Pinpoint the cell where the given text exists, returning its [x, y] midpoint coordinate. 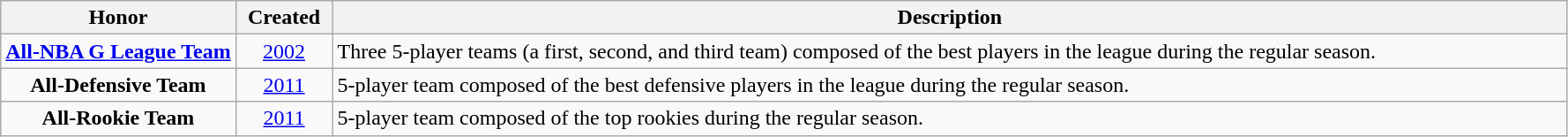
Created [284, 18]
5-player team composed of the best defensive players in the league during the regular season. [950, 85]
Description [950, 18]
5-player team composed of the top rookies during the regular season. [950, 118]
All-Rookie Team [118, 118]
Three 5-player teams (a first, second, and third team) composed of the best players in the league during the regular season. [950, 51]
2002 [284, 51]
All-NBA G League Team [118, 51]
All-Defensive Team [118, 85]
Honor [118, 18]
